Search for the cell housing the specified text and yield its (x, y) center coordinate. 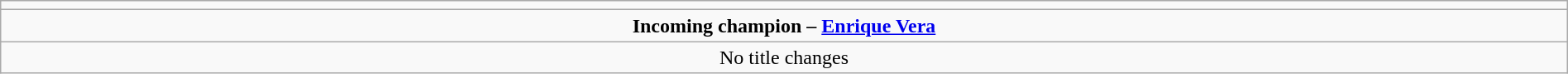
Incoming champion – Enrique Vera (784, 26)
No title changes (784, 57)
